Find where the given text appears and provide that cell's center as (X, Y) coordinate. 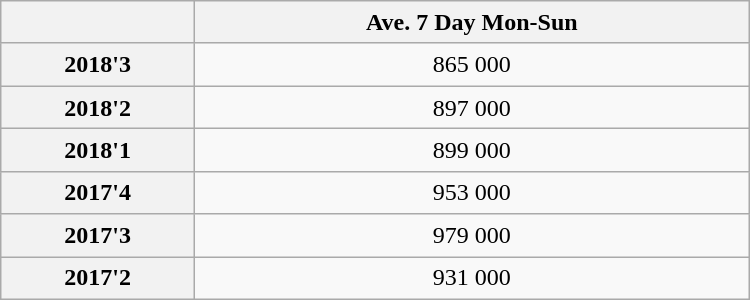
2017'2 (98, 278)
979 000 (472, 236)
2017'4 (98, 192)
2018'2 (98, 108)
2018'3 (98, 64)
865 000 (472, 64)
953 000 (472, 192)
897 000 (472, 108)
931 000 (472, 278)
2018'1 (98, 150)
Ave. 7 Day Mon-Sun (472, 22)
2017'3 (98, 236)
899 000 (472, 150)
